Determine the (x, y) coordinate at the center of the cell enclosing the given text.  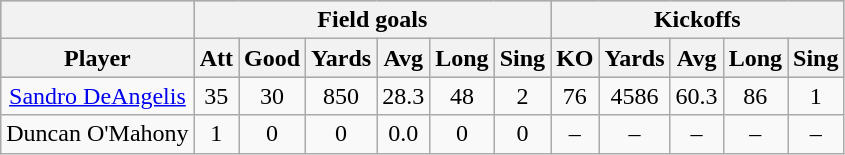
Kickoffs (698, 20)
Sandro DeAngelis (98, 96)
Field goals (372, 20)
86 (755, 96)
30 (272, 96)
28.3 (404, 96)
KO (575, 58)
Duncan O'Mahony (98, 134)
850 (342, 96)
Good (272, 58)
60.3 (696, 96)
Player (98, 58)
0.0 (404, 134)
35 (216, 96)
Att (216, 58)
48 (462, 96)
76 (575, 96)
2 (522, 96)
4586 (634, 96)
